Scan for the cell matching the given text and deliver its [X, Y] coordinate at center. 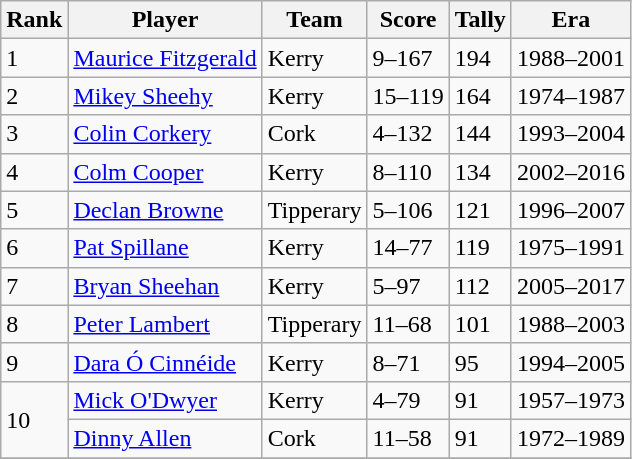
2005–2017 [570, 286]
1957–1973 [570, 400]
2 [34, 96]
7 [34, 286]
1988–2001 [570, 58]
Colm Cooper [165, 172]
Rank [34, 20]
8–110 [408, 172]
Declan Browne [165, 210]
134 [480, 172]
Pat Spillane [165, 248]
5–106 [408, 210]
11–58 [408, 438]
14–77 [408, 248]
1975–1991 [570, 248]
Bryan Sheehan [165, 286]
Tally [480, 20]
119 [480, 248]
9 [34, 362]
101 [480, 324]
Mikey Sheehy [165, 96]
4–132 [408, 134]
Colin Corkery [165, 134]
5–97 [408, 286]
1993–2004 [570, 134]
15–119 [408, 96]
1974–1987 [570, 96]
Maurice Fitzgerald [165, 58]
121 [480, 210]
144 [480, 134]
95 [480, 362]
8–71 [408, 362]
Dinny Allen [165, 438]
11–68 [408, 324]
164 [480, 96]
Player [165, 20]
2002–2016 [570, 172]
Score [408, 20]
1972–1989 [570, 438]
1988–2003 [570, 324]
Era [570, 20]
4–79 [408, 400]
Team [314, 20]
Mick O'Dwyer [165, 400]
5 [34, 210]
10 [34, 419]
3 [34, 134]
6 [34, 248]
194 [480, 58]
9–167 [408, 58]
8 [34, 324]
112 [480, 286]
Dara Ó Cinnéide [165, 362]
1996–2007 [570, 210]
1994–2005 [570, 362]
4 [34, 172]
1 [34, 58]
Peter Lambert [165, 324]
